Scan for the cell matching the given text and deliver its (X, Y) coordinate at center. 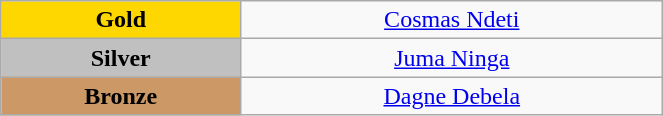
Dagne Debela (452, 96)
Bronze (121, 96)
Silver (121, 58)
Juma Ninga (452, 58)
Gold (121, 20)
Cosmas Ndeti (452, 20)
